Identify which cell holds the provided text, then report its [x, y] central coordinate. 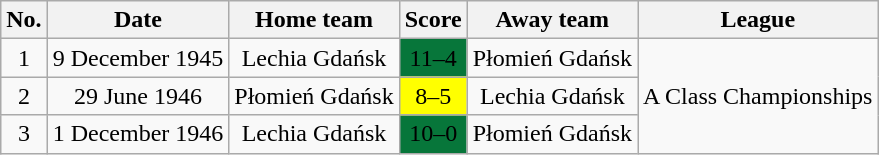
Home team [314, 20]
A Class Championships [758, 96]
3 [24, 134]
Score [433, 20]
8–5 [433, 96]
29 June 1946 [138, 96]
Date [138, 20]
11–4 [433, 58]
League [758, 20]
10–0 [433, 134]
1 [24, 58]
1 December 1946 [138, 134]
9 December 1945 [138, 58]
2 [24, 96]
Away team [552, 20]
No. [24, 20]
